Scan for the cell matching the given text and deliver its [x, y] coordinate at center. 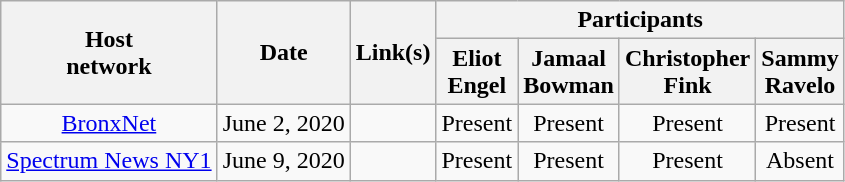
JamaalBowman [569, 72]
Date [284, 52]
BronxNet [109, 123]
ChristopherFink [687, 72]
June 2, 2020 [284, 123]
Hostnetwork [109, 52]
Link(s) [393, 52]
Participants [640, 20]
June 9, 2020 [284, 161]
Absent [800, 161]
Spectrum News NY1 [109, 161]
EliotEngel [477, 72]
SammyRavelo [800, 72]
